Provide the (x, y) coordinate of the cell's center where the given text is located.  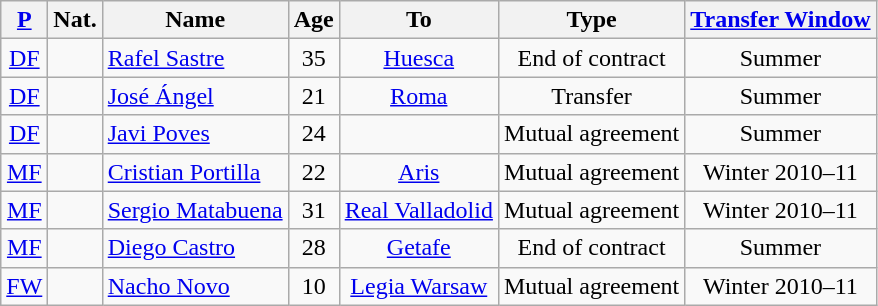
Nat. (75, 20)
Type (591, 20)
Real Valladolid (418, 210)
Name (195, 20)
Rafel Sastre (195, 58)
35 (314, 58)
Cristian Portilla (195, 172)
P (24, 20)
Diego Castro (195, 248)
22 (314, 172)
José Ángel (195, 96)
Huesca (418, 58)
10 (314, 286)
28 (314, 248)
31 (314, 210)
Getafe (418, 248)
FW (24, 286)
Roma (418, 96)
Legia Warsaw (418, 286)
Transfer (591, 96)
24 (314, 134)
Javi Poves (195, 134)
To (418, 20)
Nacho Novo (195, 286)
21 (314, 96)
Sergio Matabuena (195, 210)
Aris (418, 172)
Transfer Window (780, 20)
Age (314, 20)
